Scan for the cell matching the given text and deliver its [X, Y] coordinate at center. 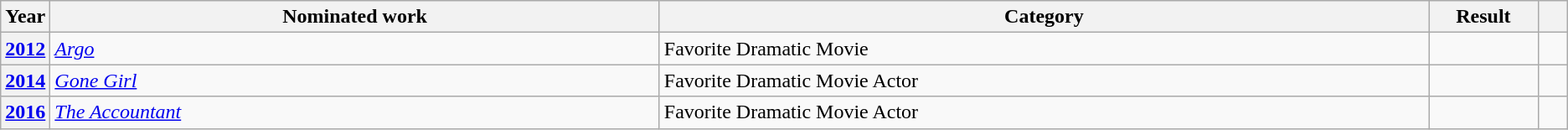
2016 [25, 112]
The Accountant [355, 112]
Result [1484, 17]
Argo [355, 49]
Nominated work [355, 17]
Favorite Dramatic Movie [1044, 49]
2014 [25, 81]
Category [1044, 17]
Year [25, 17]
Gone Girl [355, 81]
2012 [25, 49]
